Detect which cell encompasses the target text, then output its [X, Y] center coordinate. 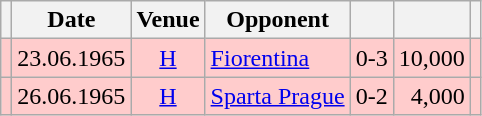
Opponent [278, 20]
23.06.1965 [72, 58]
4,000 [432, 96]
0-2 [372, 96]
26.06.1965 [72, 96]
Date [72, 20]
0-3 [372, 58]
10,000 [432, 58]
Sparta Prague [278, 96]
Venue [168, 20]
Fiorentina [278, 58]
